Determine the [X, Y] coordinate at the center of the cell enclosing the given text.  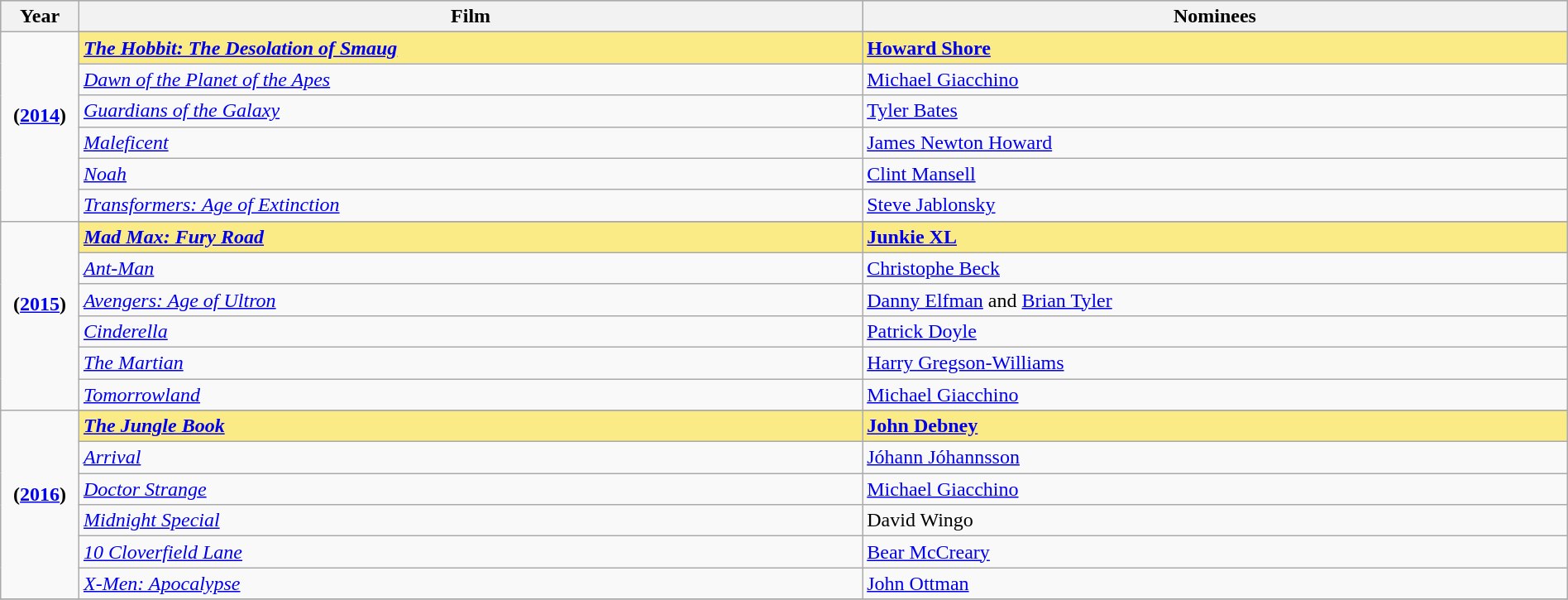
Jóhann Jóhannsson [1216, 458]
Danny Elfman and Brian Tyler [1216, 300]
The Hobbit: The Desolation of Smaug [470, 48]
Tyler Bates [1216, 111]
Steve Jablonsky [1216, 205]
Howard Shore [1216, 48]
(2015) [40, 315]
John Debney [1216, 426]
Guardians of the Galaxy [470, 111]
Year [40, 17]
10 Cloverfield Lane [470, 552]
Junkie XL [1216, 237]
Harry Gregson-Williams [1216, 362]
Arrival [470, 458]
X-Men: Apocalypse [470, 583]
The Martian [470, 362]
John Ottman [1216, 583]
Maleficent [470, 142]
The Jungle Book [470, 426]
(2014) [40, 127]
Tomorrowland [470, 395]
Noah [470, 174]
Dawn of the Planet of the Apes [470, 79]
Bear McCreary [1216, 552]
Transformers: Age of Extinction [470, 205]
(2016) [40, 505]
Patrick Doyle [1216, 331]
Ant-Man [470, 268]
Christophe Beck [1216, 268]
Clint Mansell [1216, 174]
David Wingo [1216, 521]
Nominees [1216, 17]
Mad Max: Fury Road [470, 237]
Midnight Special [470, 521]
Film [470, 17]
Doctor Strange [470, 489]
Cinderella [470, 331]
James Newton Howard [1216, 142]
Avengers: Age of Ultron [470, 300]
